Find where the given text appears and provide that cell's center as (X, Y) coordinate. 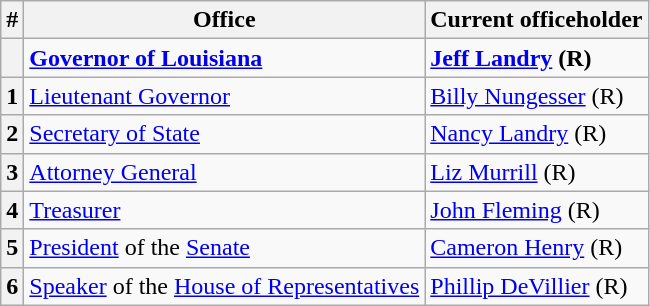
Lieutenant Governor (224, 96)
Liz Murrill (R) (536, 172)
4 (12, 210)
Cameron Henry (R) (536, 248)
1 (12, 96)
Jeff Landry (R) (536, 58)
Treasurer (224, 210)
Speaker of the House of Representatives (224, 286)
2 (12, 134)
Nancy Landry (R) (536, 134)
President of the Senate (224, 248)
# (12, 20)
Current officeholder (536, 20)
Governor of Louisiana (224, 58)
Office (224, 20)
Billy Nungesser (R) (536, 96)
Attorney General (224, 172)
5 (12, 248)
Secretary of State (224, 134)
3 (12, 172)
John Fleming (R) (536, 210)
6 (12, 286)
Phillip DeVillier (R) (536, 286)
